Pinpoint the cell where the given text exists, returning its [x, y] midpoint coordinate. 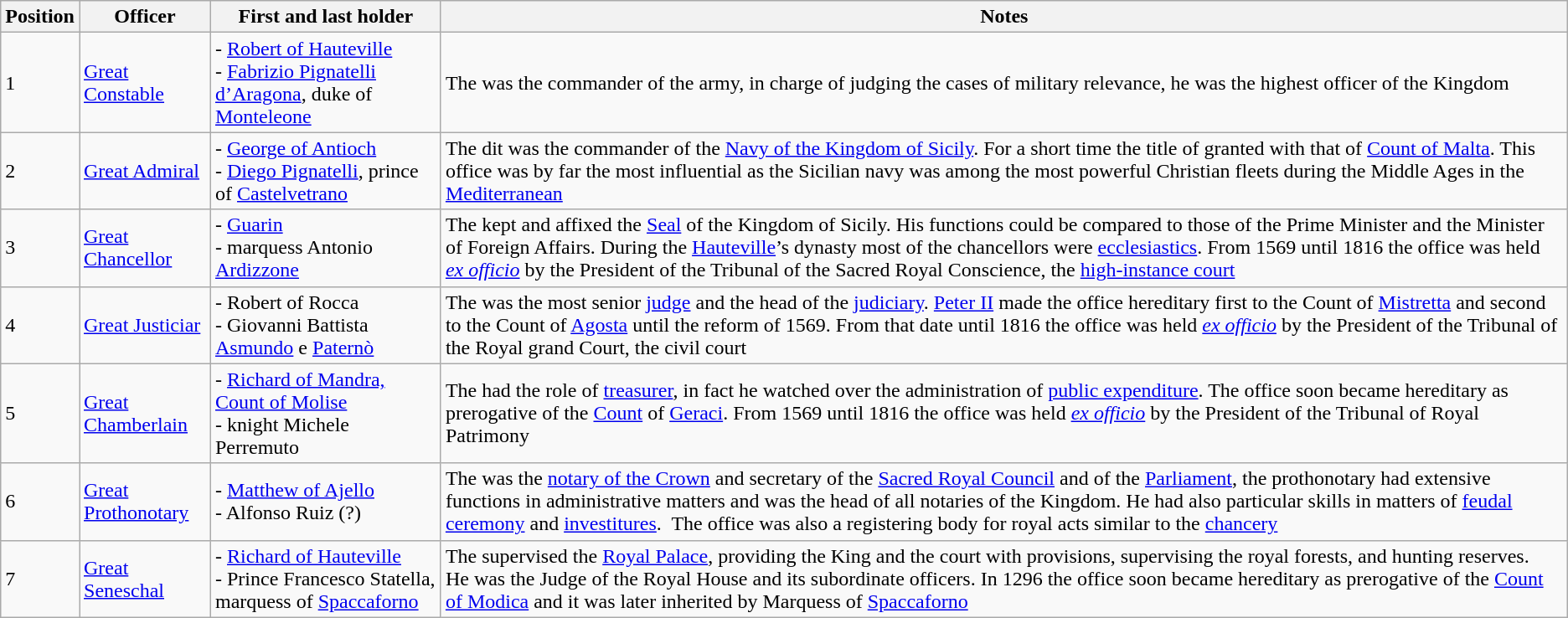
Great Admiral [144, 171]
4 [40, 325]
3 [40, 248]
Great Constable [144, 82]
Great Prothonotary [144, 502]
Great Chamberlain [144, 414]
Position [40, 17]
Great Chancellor [144, 248]
Notes [1003, 17]
- Richard of Hauteville- Prince Francesco Statella, marquess of Spaccaforno [325, 579]
- George of Antioch- Diego Pignatelli, prince of Castelvetrano [325, 171]
- Guarin- marquess Antonio Ardizzone [325, 248]
Great Justiciar [144, 325]
2 [40, 171]
5 [40, 414]
- Matthew of Ajello- Alfonso Ruiz (?) [325, 502]
Great Seneschal [144, 579]
- Robert of Rocca- Giovanni Battista Asmundo e Paternò [325, 325]
- Robert of Hauteville- Fabrizio Pignatelli d’Aragona, duke of Monteleone [325, 82]
- Richard of Mandra, Count of Molise- knight Michele Perremuto [325, 414]
6 [40, 502]
7 [40, 579]
1 [40, 82]
First and last holder [325, 17]
The was the commander of the army, in charge of judging the cases of military relevance, he was the highest officer of the Kingdom [1003, 82]
Officer [144, 17]
